Pinpoint the cell where the given text exists, returning its [X, Y] midpoint coordinate. 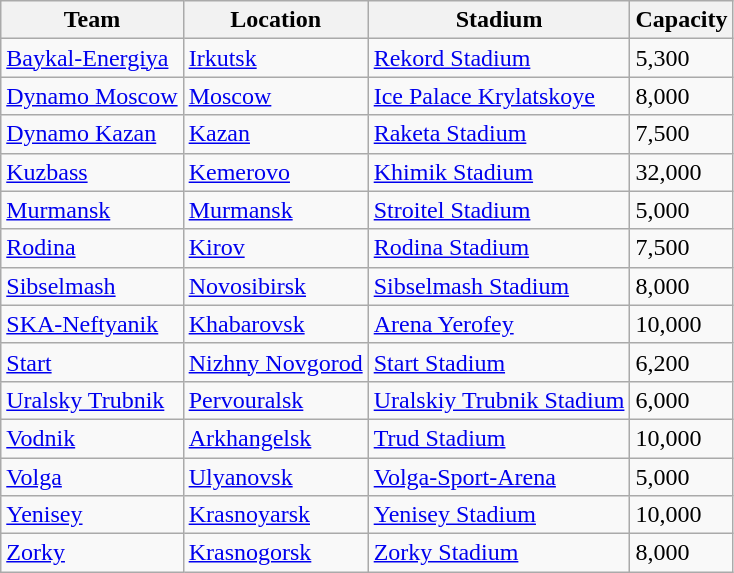
Location [276, 20]
Zorky Stadium [499, 553]
Arena Yerofey [499, 324]
Uralsky Trubnik [92, 400]
Kemerovo [276, 172]
Uralskiy Trubnik Stadium [499, 400]
Rodina Stadium [499, 248]
Krasnoyarsk [276, 515]
Novosibirsk [276, 286]
Arkhangelsk [276, 438]
SKA-Neftyanik [92, 324]
Start [92, 362]
Pervouralsk [276, 400]
Yenisey [92, 515]
Ice Palace Krylatskoye [499, 96]
Krasnogorsk [276, 553]
Stroitel Stadium [499, 210]
Zorky [92, 553]
Baykal-Energiya [92, 58]
Rodina [92, 248]
6,000 [682, 400]
Yenisey Stadium [499, 515]
Ulyanovsk [276, 477]
Trud Stadium [499, 438]
Sibselmash [92, 286]
5,300 [682, 58]
Moscow [276, 96]
32,000 [682, 172]
Nizhny Novgorod [276, 362]
Khimik Stadium [499, 172]
Raketa Stadium [499, 134]
Khabarovsk [276, 324]
Kazan [276, 134]
Irkutsk [276, 58]
Rekord Stadium [499, 58]
Dynamo Kazan [92, 134]
Capacity [682, 20]
Volga [92, 477]
Team [92, 20]
Start Stadium [499, 362]
Vodnik [92, 438]
Sibselmash Stadium [499, 286]
Stadium [499, 20]
Volga-Sport-Arena [499, 477]
Kuzbass [92, 172]
Kirov [276, 248]
Dynamo Moscow [92, 96]
6,200 [682, 362]
